Pinpoint the cell where the given text exists, returning its [X, Y] midpoint coordinate. 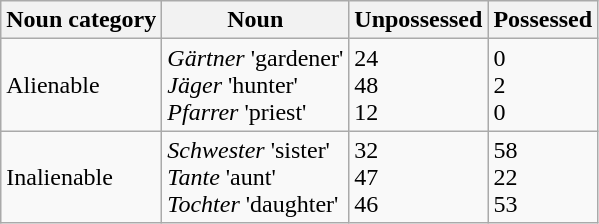
32 47 46 [418, 177]
Noun category [82, 20]
0 2 0 [543, 85]
Unpossessed [418, 20]
24 48 12 [418, 85]
58 22 53 [543, 177]
Schwester 'sister' Tante 'aunt' Tochter 'daughter' [256, 177]
Alienable [82, 85]
Possessed [543, 20]
Gärtner 'gardener' Jäger 'hunter' Pfarrer 'priest' [256, 85]
Inalienable [82, 177]
Noun [256, 20]
